Identify which cell holds the provided text, then report its (x, y) central coordinate. 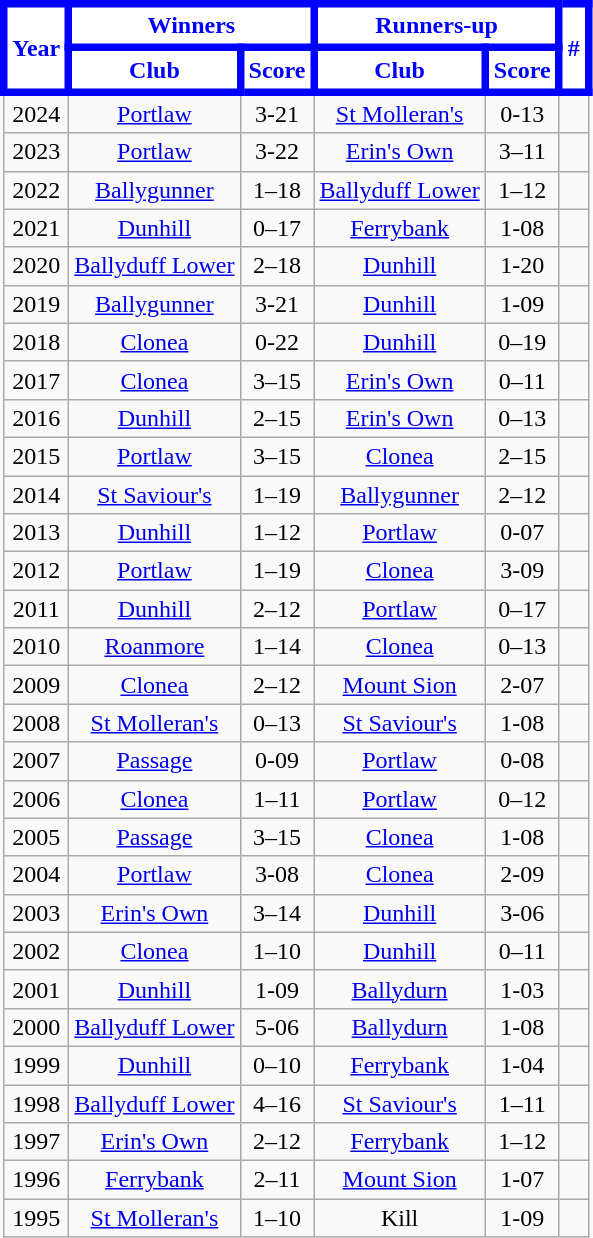
Year (36, 48)
2019 (36, 304)
2014 (36, 495)
1997 (36, 1142)
2001 (36, 989)
0–12 (522, 799)
2005 (36, 837)
2011 (36, 609)
Winners (192, 26)
2000 (36, 1027)
2020 (36, 266)
1995 (36, 1218)
2010 (36, 647)
3–11 (522, 152)
2003 (36, 913)
2–11 (277, 1180)
2015 (36, 456)
3–14 (277, 913)
2023 (36, 152)
5-06 (277, 1027)
# (574, 48)
Runners-up (436, 26)
2017 (36, 380)
2-09 (522, 875)
Roanmore (154, 647)
4–16 (277, 1103)
0-09 (277, 761)
3-22 (277, 152)
1–14 (277, 647)
2022 (36, 190)
2012 (36, 571)
0-08 (522, 761)
1-04 (522, 1065)
1998 (36, 1103)
2021 (36, 228)
2008 (36, 723)
2024 (36, 112)
3-08 (277, 875)
3-09 (522, 571)
2013 (36, 533)
2-07 (522, 685)
1996 (36, 1180)
2016 (36, 418)
2004 (36, 875)
1999 (36, 1065)
0–19 (522, 342)
0–10 (277, 1065)
2006 (36, 799)
3-06 (522, 913)
2002 (36, 951)
1-03 (522, 989)
Kill (400, 1218)
0-07 (522, 533)
2009 (36, 685)
2007 (36, 761)
0-13 (522, 112)
2–18 (277, 266)
1-07 (522, 1180)
1-20 (522, 266)
1–18 (277, 190)
2018 (36, 342)
0-22 (277, 342)
